Extract the (X, Y) coordinate from the center of the cell holding the provided text.  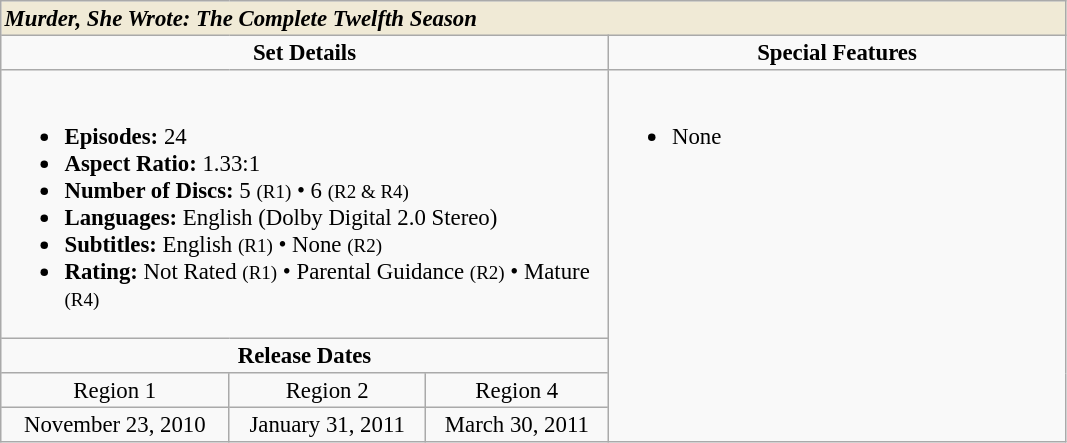
Set Details (305, 52)
Murder, She Wrote: The Complete Twelfth Season (534, 18)
January 31, 2011 (328, 425)
Special Features (837, 52)
Region 1 (115, 390)
November 23, 2010 (115, 425)
Release Dates (305, 356)
Region 2 (328, 390)
None (837, 256)
Region 4 (516, 390)
March 30, 2011 (516, 425)
